From the cell containing the given text, extract its center point as (x, y) coordinate. 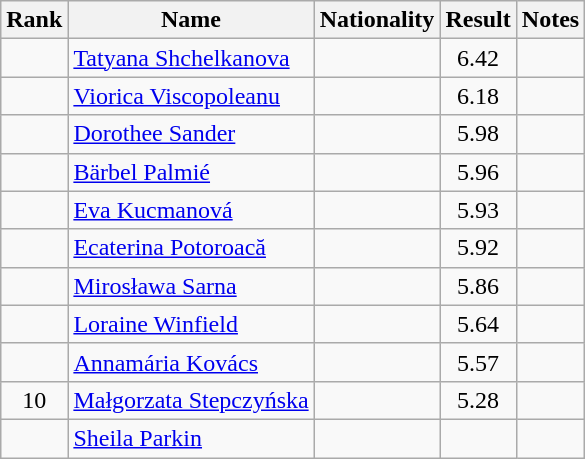
Rank (34, 20)
Notes (550, 20)
5.57 (478, 362)
10 (34, 400)
5.96 (478, 172)
5.28 (478, 400)
6.42 (478, 58)
Bärbel Palmié (191, 172)
5.93 (478, 210)
Viorica Viscopoleanu (191, 96)
5.98 (478, 134)
5.92 (478, 248)
Małgorzata Stepczyńska (191, 400)
Mirosława Sarna (191, 286)
Name (191, 20)
Nationality (377, 20)
Sheila Parkin (191, 438)
Annamária Kovács (191, 362)
Result (478, 20)
5.64 (478, 324)
Ecaterina Potoroacă (191, 248)
5.86 (478, 286)
6.18 (478, 96)
Dorothee Sander (191, 134)
Tatyana Shchelkanova (191, 58)
Loraine Winfield (191, 324)
Eva Kucmanová (191, 210)
